Return (x, y) of the center of cell containing provided text 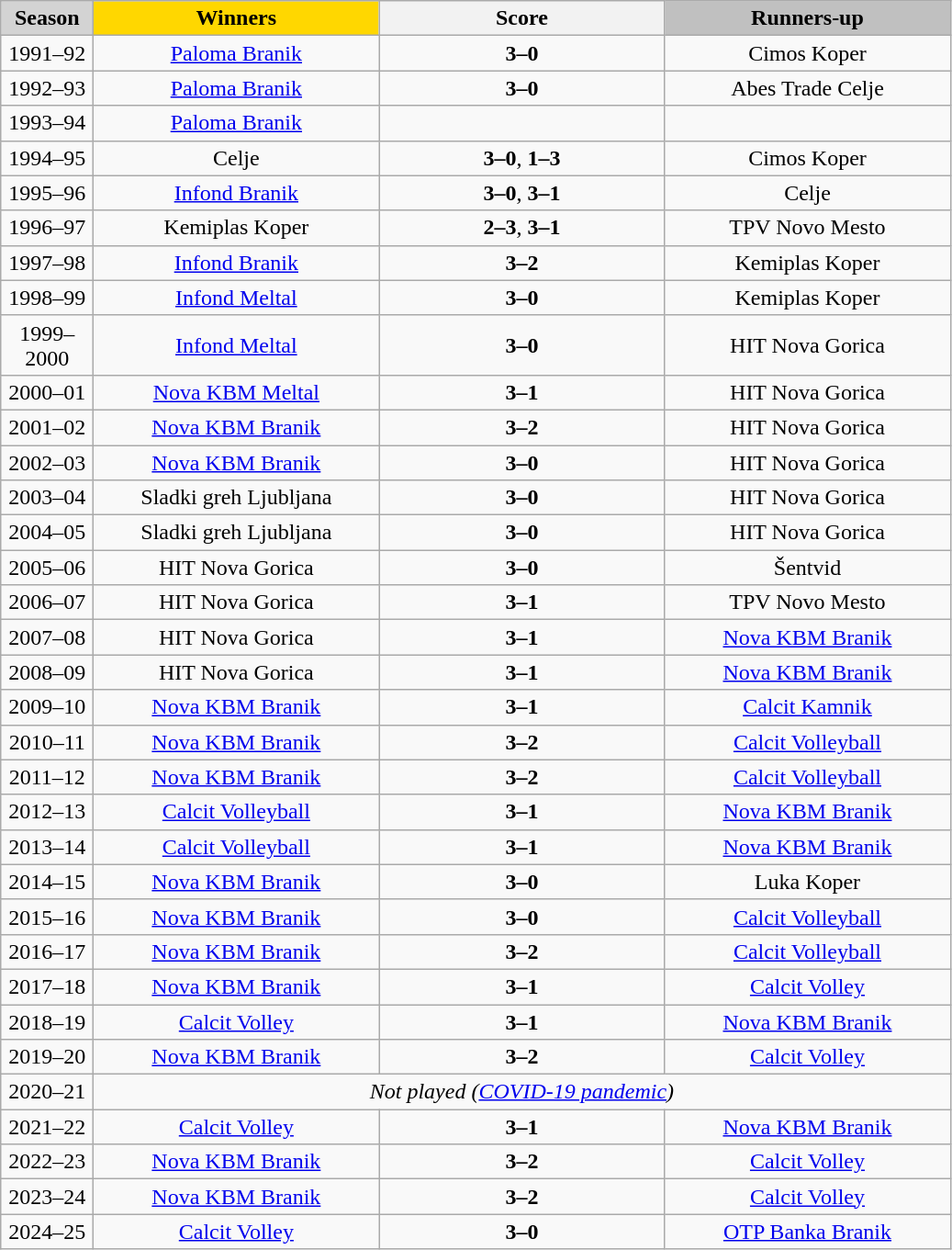
Not played (COVID-19 pandemic) (521, 1092)
Calcit Kamnik (808, 707)
2016–17 (48, 952)
2002–03 (48, 462)
2008–09 (48, 672)
1997–98 (48, 263)
2–3, 3–1 (521, 228)
2023–24 (48, 1197)
2009–10 (48, 707)
2024–25 (48, 1232)
Abes Trade Celje (808, 88)
Winners (237, 18)
2018–19 (48, 1022)
Score (521, 18)
2022–23 (48, 1162)
2010–11 (48, 742)
2012–13 (48, 812)
1991–92 (48, 53)
2017–18 (48, 986)
1992–93 (48, 88)
1994–95 (48, 158)
2014–15 (48, 882)
2006–07 (48, 602)
2013–14 (48, 847)
2011–12 (48, 777)
1999–2000 (48, 345)
Šentvid (808, 568)
1996–97 (48, 228)
Luka Koper (808, 882)
1995–96 (48, 193)
Season (48, 18)
2020–21 (48, 1092)
2019–20 (48, 1057)
OTP Banka Branik (808, 1232)
Runners-up (808, 18)
Nova KBM Meltal (237, 392)
2015–16 (48, 917)
2000–01 (48, 392)
2003–04 (48, 498)
3–0, 1–3 (521, 158)
2001–02 (48, 427)
1998–99 (48, 298)
2005–06 (48, 568)
1993–94 (48, 123)
2007–08 (48, 637)
2021–22 (48, 1127)
3–0, 3–1 (521, 193)
2004–05 (48, 533)
